From the cell containing the given text, extract its center point as (x, y) coordinate. 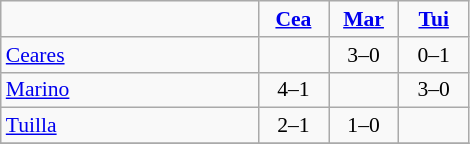
Cea (293, 19)
0–1 (434, 55)
Tuilla (130, 126)
Ceares (130, 55)
1–0 (363, 126)
4–1 (293, 90)
Marino (130, 90)
2–1 (293, 126)
Tui (434, 19)
Mar (363, 19)
